Return the [x, y] coordinate for the center point of the cell that contains the specified text.  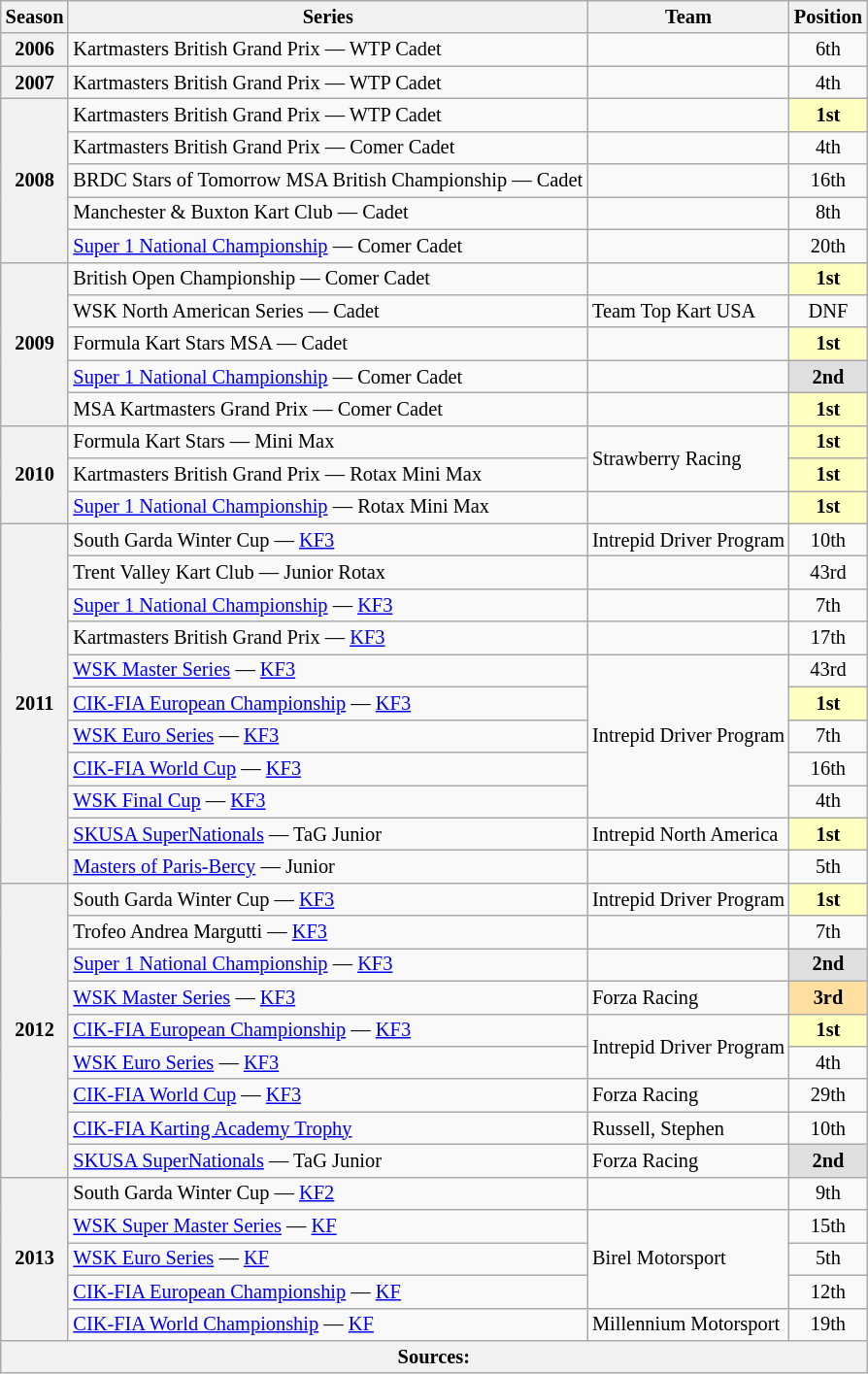
8th [828, 213]
Trofeo Andrea Margutti — KF3 [328, 932]
CIK-FIA World Championship — KF [328, 1324]
Intrepid North America [688, 834]
Formula Kart Stars MSA — Cadet [328, 344]
15th [828, 1226]
Team [688, 17]
DNF [828, 311]
9th [828, 1193]
2012 [35, 1029]
Kartmasters British Grand Prix — Rotax Mini Max [328, 475]
Series [328, 17]
Russell, Stephen [688, 1128]
19th [828, 1324]
CIK-FIA European Championship — KF [328, 1291]
CIK-FIA Karting Academy Trophy [328, 1128]
6th [828, 50]
2006 [35, 50]
Formula Kart Stars — Mini Max [328, 442]
WSK Final Cup — KF3 [328, 801]
Manchester & Buxton Kart Club — Cadet [328, 213]
2007 [35, 83]
MSA Kartmasters Grand Prix — Comer Cadet [328, 409]
WSK North American Series — Cadet [328, 311]
Birel Motorsport [688, 1258]
17th [828, 638]
12th [828, 1291]
Kartmasters British Grand Prix — Comer Cadet [328, 148]
Kartmasters British Grand Prix — KF3 [328, 638]
Millennium Motorsport [688, 1324]
BRDC Stars of Tomorrow MSA British Championship — Cadet [328, 181]
Strawberry Racing [688, 458]
WSK Euro Series — KF [328, 1258]
Sources: [434, 1357]
British Open Championship — Comer Cadet [328, 279]
2008 [35, 180]
29th [828, 1095]
Super 1 National Championship — Rotax Mini Max [328, 507]
Position [828, 17]
2013 [35, 1258]
2010 [35, 474]
2009 [35, 344]
WSK Super Master Series — KF [328, 1226]
South Garda Winter Cup — KF2 [328, 1193]
Team Top Kart USA [688, 311]
20th [828, 246]
3rd [828, 997]
Masters of Paris-Bercy — Junior [328, 866]
Trent Valley Kart Club — Junior Rotax [328, 572]
Season [35, 17]
2011 [35, 703]
